Return [x, y] of the center of cell containing provided text 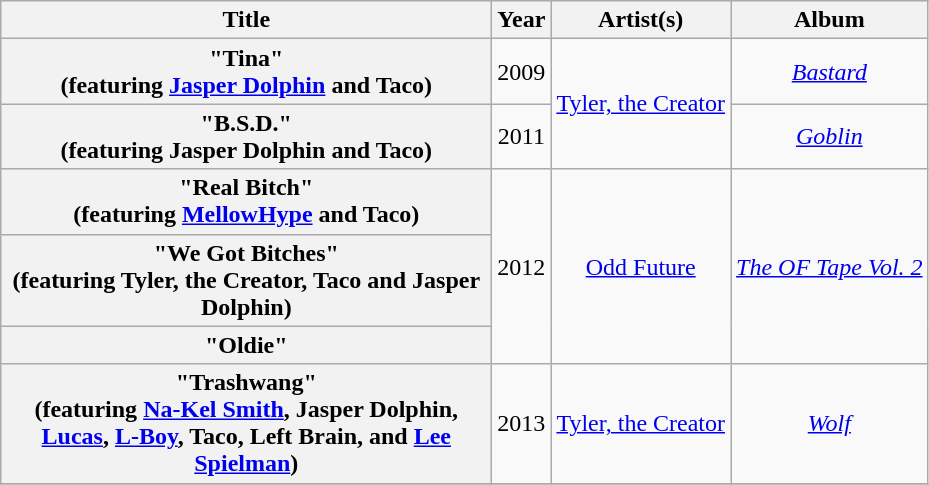
Year [522, 20]
Artist(s) [641, 20]
"Tina"(featuring Jasper Dolphin and Taco) [246, 72]
2013 [522, 424]
"Oldie" [246, 345]
Wolf [830, 424]
Title [246, 20]
"B.S.D."(featuring Jasper Dolphin and Taco) [246, 136]
Bastard [830, 72]
2012 [522, 266]
2011 [522, 136]
"Real Bitch"(featuring MellowHype and Taco) [246, 202]
Album [830, 20]
Goblin [830, 136]
Odd Future [641, 266]
2009 [522, 72]
"Trashwang"(featuring Na-Kel Smith, Jasper Dolphin, Lucas, L-Boy, Taco, Left Brain, and Lee Spielman) [246, 424]
"We Got Bitches"(featuring Tyler, the Creator, Taco and Jasper Dolphin) [246, 280]
The OF Tape Vol. 2 [830, 266]
